Return the [X, Y] coordinate for the center point of the cell that contains the specified text.  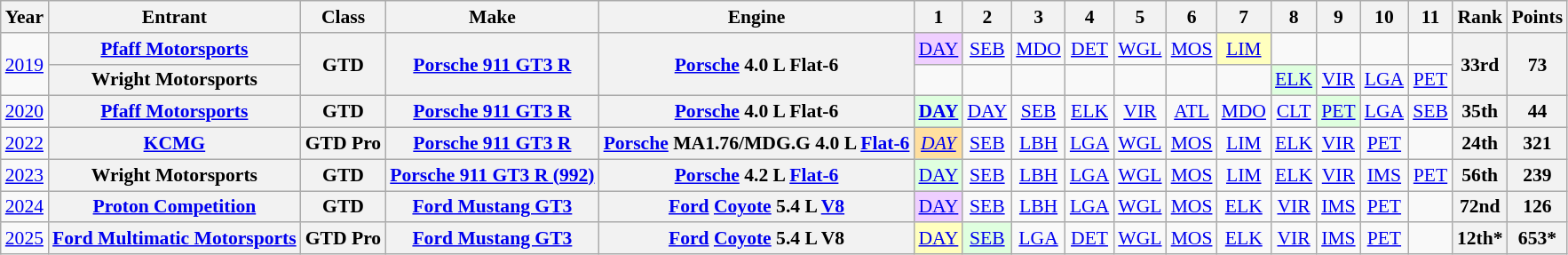
CLT [1294, 112]
6 [1192, 17]
2 [987, 17]
2020 [25, 112]
8 [1294, 17]
3 [1039, 17]
Proton Competition [174, 207]
Porsche MA1.76/MDG.G 4.0 L Flat-6 [756, 144]
44 [1538, 112]
56th [1480, 175]
Porsche 911 GT3 R (992) [492, 175]
ATL [1192, 112]
Porsche 4.2 L Flat-6 [756, 175]
653* [1538, 239]
Rank [1480, 17]
7 [1245, 17]
24th [1480, 144]
9 [1339, 17]
72nd [1480, 207]
Year [25, 17]
2022 [25, 144]
10 [1384, 17]
Points [1538, 17]
33rd [1480, 64]
4 [1089, 17]
321 [1538, 144]
12th* [1480, 239]
239 [1538, 175]
73 [1538, 64]
Engine [756, 17]
Class [343, 17]
2023 [25, 175]
11 [1430, 17]
5 [1140, 17]
1 [938, 17]
35th [1480, 112]
KCMG [174, 144]
Ford Multimatic Motorsports [174, 239]
2024 [25, 207]
2025 [25, 239]
2019 [25, 64]
Make [492, 17]
126 [1538, 207]
Entrant [174, 17]
